Output the [x, y] coordinate of the center of the cell containing the given text.  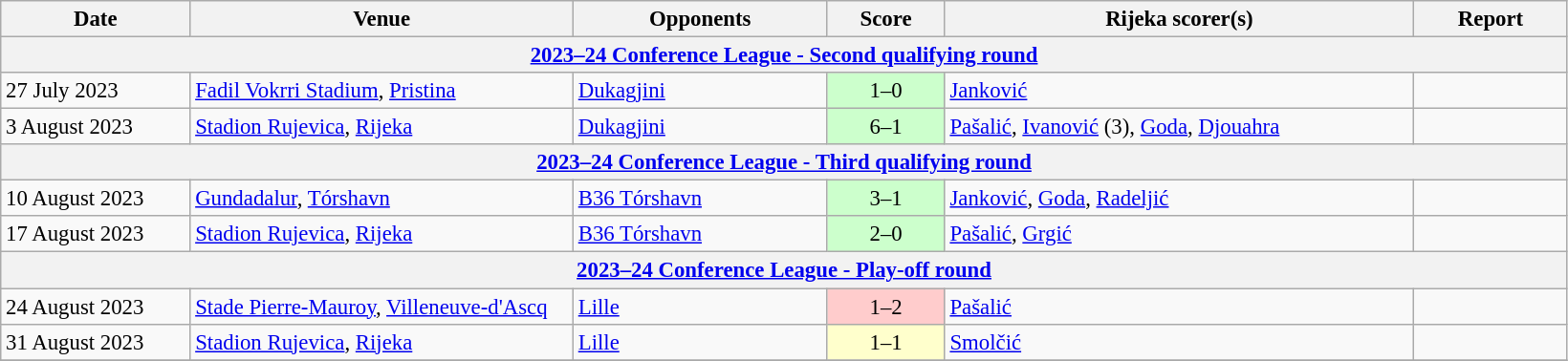
1–0 [885, 91]
Fadil Vokrri Stadium, Pristina [382, 91]
Opponents [700, 19]
27 July 2023 [96, 91]
1–1 [885, 342]
6–1 [885, 127]
3–1 [885, 199]
24 August 2023 [96, 307]
2023–24 Conference League - Play-off round [784, 270]
2023–24 Conference League - Second qualifying round [784, 55]
Score [885, 19]
Pašalić, Grgić [1180, 234]
Gundadalur, Tórshavn [382, 199]
Rijeka scorer(s) [1180, 19]
31 August 2023 [96, 342]
Janković, Goda, Radeljić [1180, 199]
1–2 [885, 307]
Date [96, 19]
Pašalić, Ivanović (3), Goda, Djouahra [1180, 127]
17 August 2023 [96, 234]
Janković [1180, 91]
Smolčić [1180, 342]
Pašalić [1180, 307]
10 August 2023 [96, 199]
Venue [382, 19]
2023–24 Conference League - Third qualifying round [784, 162]
Stade Pierre-Mauroy, Villeneuve-d'Ascq [382, 307]
Report [1492, 19]
2–0 [885, 234]
3 August 2023 [96, 127]
